Locate the cell with the specified text and output its (X, Y) center coordinate. 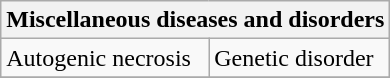
Miscellaneous diseases and disorders (196, 20)
Autogenic necrosis (105, 58)
Genetic disorder (300, 58)
